Locate the cell with the specified text and output its (X, Y) center coordinate. 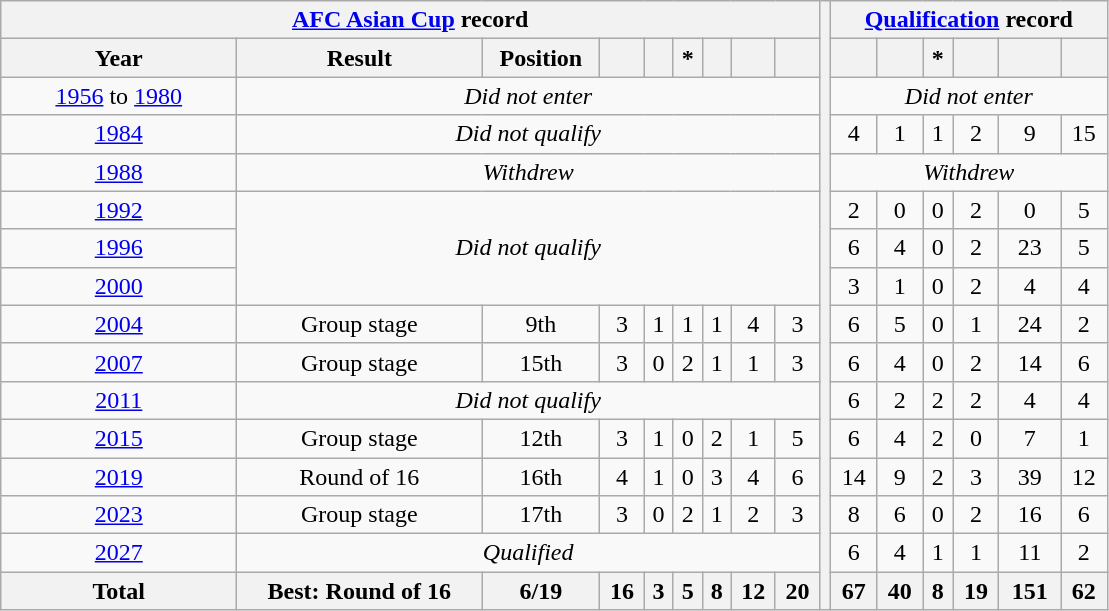
12th (541, 438)
19 (976, 591)
1956 to 1980 (119, 96)
15 (1084, 134)
2007 (119, 362)
6/19 (541, 591)
1988 (119, 172)
24 (1030, 324)
2015 (119, 438)
1984 (119, 134)
Round of 16 (360, 477)
2011 (119, 400)
17th (541, 515)
62 (1084, 591)
40 (900, 591)
Qualification record (969, 20)
1992 (119, 210)
20 (797, 591)
67 (854, 591)
151 (1030, 591)
39 (1030, 477)
Result (360, 58)
2027 (119, 553)
Best: Round of 16 (360, 591)
Year (119, 58)
Position (541, 58)
AFC Asian Cup record (410, 20)
1996 (119, 248)
15th (541, 362)
23 (1030, 248)
Total (119, 591)
2023 (119, 515)
2000 (119, 286)
11 (1030, 553)
7 (1030, 438)
Qualified (528, 553)
2019 (119, 477)
9th (541, 324)
16th (541, 477)
2004 (119, 324)
